Extract the [x, y] coordinate from the center of the cell holding the provided text.  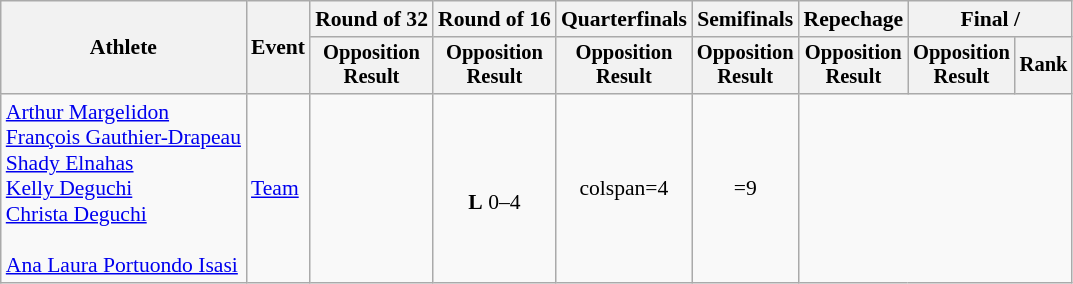
Athlete [124, 48]
colspan=4 [624, 188]
Team [278, 188]
Repechage [853, 19]
Arthur MargelidonFrançois Gauthier-DrapeauShady ElnahasKelly DeguchiChrista DeguchiAna Laura Portuondo Isasi [124, 188]
Rank [1044, 66]
Quarterfinals [624, 19]
Semifinals [746, 19]
Final / [990, 19]
L 0–4 [494, 188]
Round of 16 [494, 19]
Round of 32 [372, 19]
=9 [746, 188]
Event [278, 48]
